Provide the (x, y) coordinate of the cell's center where the given text is located.  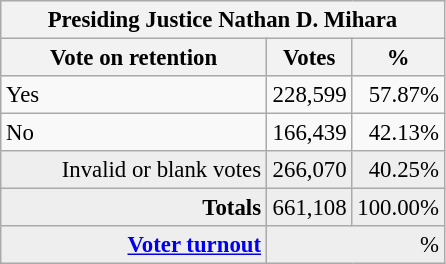
Presiding Justice Nathan D. Mihara (222, 20)
42.13% (398, 133)
Yes (134, 95)
Invalid or blank votes (134, 170)
Votes (309, 58)
661,108 (309, 208)
57.87% (398, 95)
Totals (134, 208)
100.00% (398, 208)
228,599 (309, 95)
166,439 (309, 133)
Voter turnout (134, 245)
Vote on retention (134, 58)
40.25% (398, 170)
266,070 (309, 170)
No (134, 133)
